Pinpoint the cell where the given text exists, returning its [x, y] midpoint coordinate. 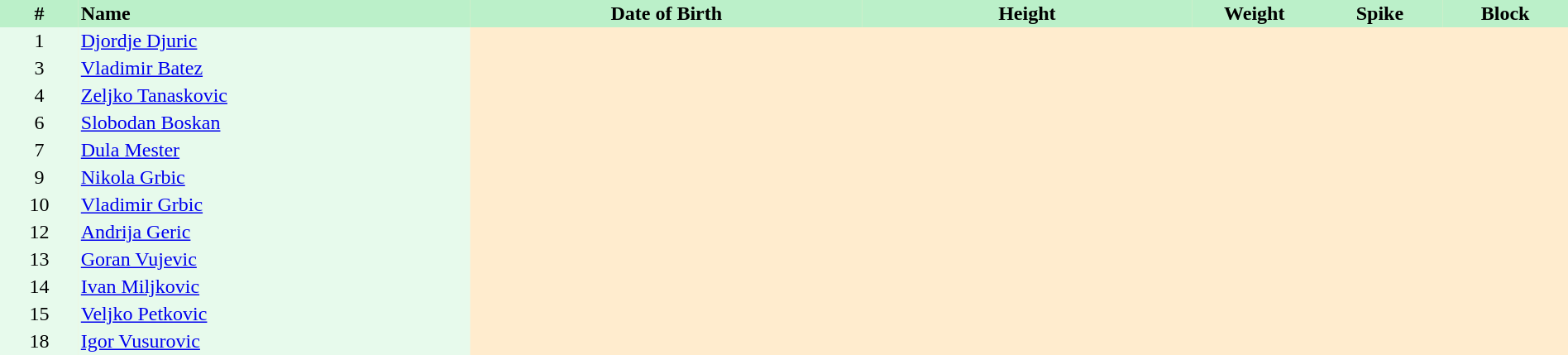
# [40, 13]
Ivan Miljkovic [275, 286]
Slobodan Boskan [275, 122]
Date of Birth [667, 13]
Djordje Djuric [275, 41]
Weight [1255, 13]
1 [40, 41]
Vladimir Batez [275, 68]
Vladimir Grbic [275, 205]
Dula Mester [275, 151]
9 [40, 177]
Spike [1380, 13]
14 [40, 286]
Igor Vusurovic [275, 341]
12 [40, 232]
6 [40, 122]
Andrija Geric [275, 232]
Nikola Grbic [275, 177]
4 [40, 96]
Goran Vujevic [275, 260]
Zeljko Tanaskovic [275, 96]
13 [40, 260]
7 [40, 151]
18 [40, 341]
10 [40, 205]
Veljko Petkovic [275, 314]
Height [1027, 13]
Block [1505, 13]
15 [40, 314]
3 [40, 68]
Name [275, 13]
